For the text-containing cell, return its midpoint in (X, Y) coordinate format. 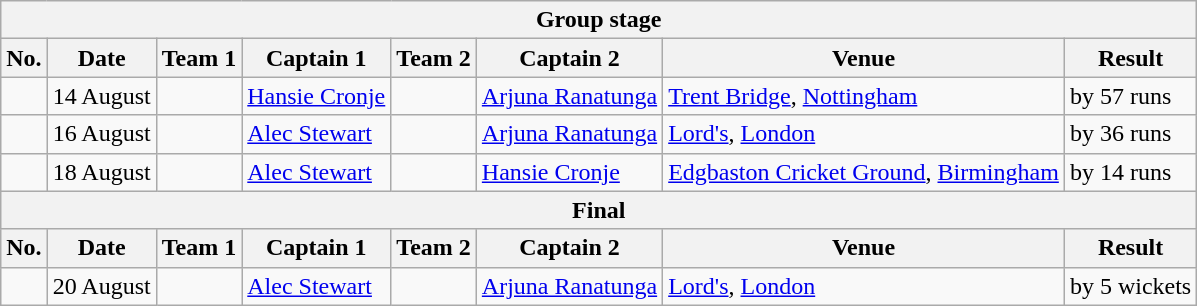
18 August (102, 172)
20 August (102, 286)
by 36 runs (1130, 134)
by 5 wickets (1130, 286)
Trent Bridge, Nottingham (864, 96)
14 August (102, 96)
Group stage (599, 20)
by 57 runs (1130, 96)
16 August (102, 134)
Final (599, 210)
Edgbaston Cricket Ground, Birmingham (864, 172)
by 14 runs (1130, 172)
